Return the [X, Y] coordinate for the center point of the cell that contains the specified text.  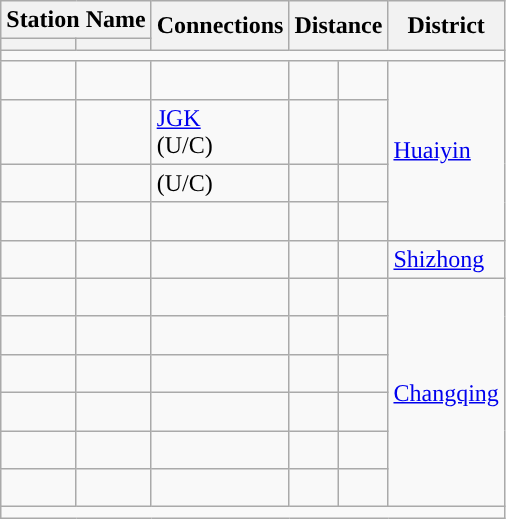
Shizhong [446, 259]
(U/C) [220, 183]
Huaiyin [446, 150]
Distance [338, 26]
Changqing [446, 392]
JGK (U/C) [220, 132]
Connections [220, 26]
Station Name [76, 20]
District [446, 26]
